Output the (X, Y) coordinate of the center of the cell containing the given text.  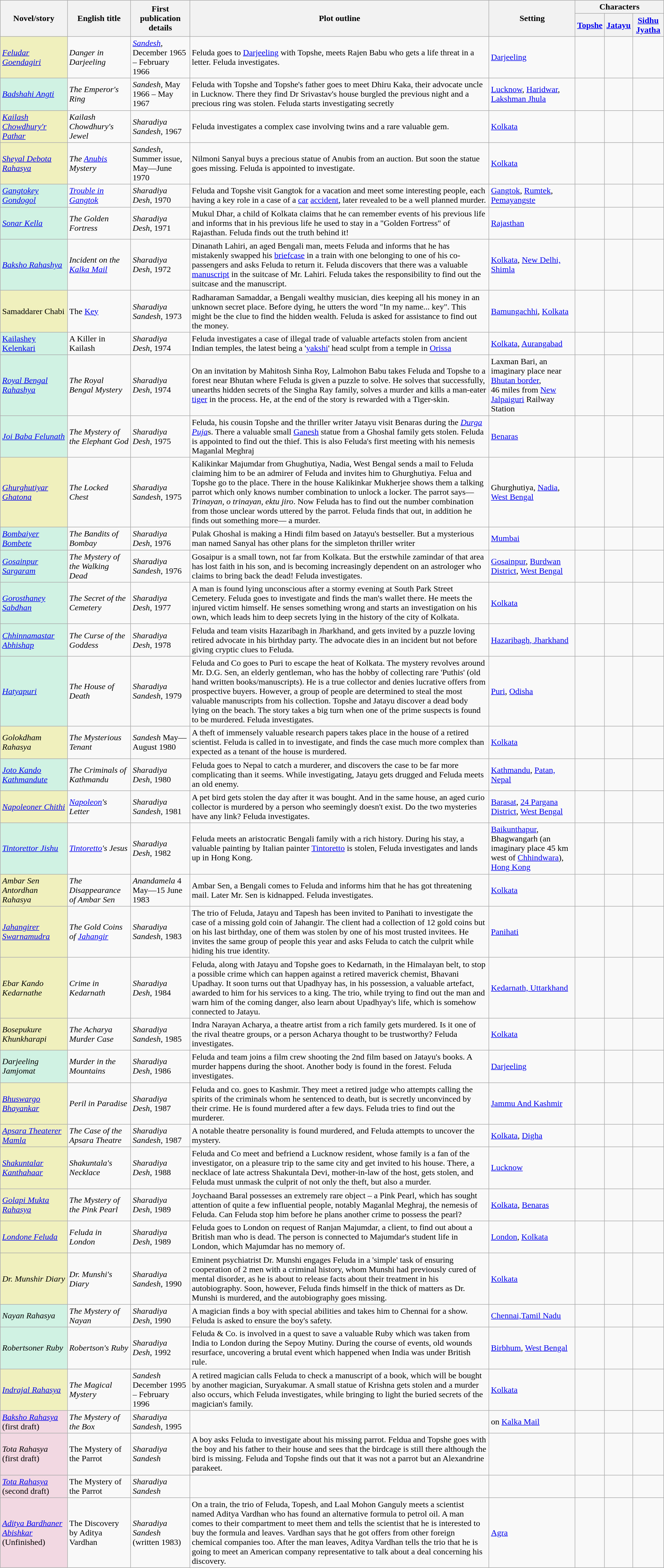
Kailash Chowdhury's Jewel (99, 126)
Napoleoner Chithi (34, 807)
Kolkata, New Delhi, Shimla (532, 265)
Baksho Rahasya(first draft) (34, 1422)
Tota Rahasya(first draft) (34, 1454)
Agra (532, 1533)
The House of Death (99, 691)
Baikunthapur, Bhagwangarh (an imaginary place 45 km west of Chhindwara), Hong Kong (532, 848)
Bamungachhi, Kolkata (532, 311)
Ambar Sen, a Bengali comes to Feluda and informs him that he has got threatening mail. Later Mr. Sen is kidnapped. Feluda investigates. (339, 890)
Novel/story (34, 18)
Hatyapuri (34, 691)
Gangtokey Gondogol (34, 195)
Sharadiya Sandesh (written 1983) (160, 1533)
Sandesh December 1995 – February 1996 (160, 1389)
Sandesh, Summer issue, May—June 1970 (160, 163)
First publication details (160, 18)
A Killer in Kailash (99, 343)
The Mystery of the Pink Pearl (99, 1205)
The Golden Fortress (99, 223)
Sharadiya Desh, 1972 (160, 265)
Sharadiya Desh, 1978 (160, 640)
Golapi Mukta Rahasya (34, 1205)
Gosainpur Sargaram (34, 566)
Sharadiya Sandesh, 1981 (160, 807)
Chhinnamastar Abhishap (34, 640)
Sharadiya Desh, 1992 (160, 1348)
Topshe (590, 25)
Kedarnath, Uttarkhand (532, 987)
The Curse of the Goddess (99, 640)
Tintorettor Jishu (34, 848)
Jahangirer Swarnamudra (34, 932)
Bosepukure Khunkharapi (34, 1034)
The Disappearance of Ambar Sen (99, 890)
Rajasthan (532, 223)
A magician finds a boy with special abilities and takes him to Chennai for a show. Feluda is asked to ensure the boy's safety. (339, 1316)
London, Kolkata (532, 1237)
Sharadiya Sandesh, 1990 (160, 1279)
Danger in Darjeeling (99, 57)
on Kalka Mail (532, 1422)
The Criminals of Kathmandu (99, 775)
Gangtok, Rumtek, Pemayangste (532, 195)
Bombaiyer Bombete (34, 539)
Sharadiya Desh, 1975 (160, 436)
Indrajal Rahasya (34, 1389)
Bhuswargo Bhayankar (34, 1104)
English title (99, 18)
Murder in the Mountains (99, 1066)
The Magical Mystery (99, 1389)
Sharadiya Desh, 1986 (160, 1066)
The Bandits of Bombay (99, 539)
Sharadiya Desh, 1970 (160, 195)
Sharadiya Sandesh, 1983 (160, 932)
Sandesh, May 1966 – May 1967 (160, 94)
Mumbai (532, 539)
Sharadiya Sandesh, 1973 (160, 311)
Sharadiya Desh, 1988 (160, 1168)
The Case of the Apsara Theatre (99, 1136)
Sidhu Jyatha (648, 25)
Kolkata, Digha (532, 1136)
Nilmoni Sanyal buys a precious statue of Anubis from an auction. But soon the statue goes missing. Feluda is appointed to investigate. (339, 163)
Jammu And Kashmir (532, 1104)
Barasat, 24 Pargana District, West Bengal (532, 807)
Dr. Munshi's Diary (99, 1279)
Panihati (532, 932)
The Mysterious Tenant (99, 742)
Birbhum, West Bengal (532, 1348)
Kathmandu, Patan, Nepal (532, 775)
Kolkata, Benaras (532, 1205)
Shakuntala's Necklace (99, 1168)
Lucknow (532, 1168)
Apsara Theaterer Mamla (34, 1136)
Tota Rahasya(second draft) (34, 1486)
Nayan Rahasya (34, 1316)
Sharadiya Desh, 1977 (160, 603)
Feludar Goendagiri (34, 57)
Sharadiya Desh, 1982 (160, 848)
Sharadiya Desh, 1984 (160, 987)
Samaddarer Chabi (34, 311)
Robertson's Ruby (99, 1348)
Chennai,Tamil Nadu (532, 1316)
The Discovery by Aditya Vardhan (99, 1533)
Sharadiya Sandesh, 1985 (160, 1034)
Sharadiya Sandesh, 1995 (160, 1422)
Incident on the Kalka Mail (99, 265)
Gorosthaney Sabdhan (34, 603)
Characters (619, 7)
Tintoretto's Jesus (99, 848)
Aditya Bardhaner Abishkar (Unfinished) (34, 1533)
Sharadiya Sandesh, 1975 (160, 492)
Feluda goes to Darjeeling with Topshe, meets Rajen Babu who gets a life threat in a letter. Feluda investigates. (339, 57)
Ghurghutiya, Nadia, West Bengal (532, 492)
Joto Kando Kathmandute (34, 775)
Baksho Rahashya (34, 265)
Shakuntalar Kanthahaar (34, 1168)
Hazaribagh, Jharkhand (532, 640)
Lucknow, Haridwar, Lakshman Jhula (532, 94)
Ebar Kando Kedarnathe (34, 987)
Laxman Bari, an imaginary place near Bhutan border,46 miles from New Jalpaiguri Railway Station (532, 385)
Sharadiya Sandesh, 1976 (160, 566)
Robertsoner Ruby (34, 1348)
Ghurghutiyar Ghatona (34, 492)
Sharadiya Sandesh, 1967 (160, 126)
The Royal Bengal Mystery (99, 385)
Dr. Munshir Diary (34, 1279)
Gosainpur, Burdwan District, West Bengal (532, 566)
Peril in Paradise (99, 1104)
Sharadiya Desh, 1971 (160, 223)
Ambar Sen Antordhan Rahasya (34, 890)
The Gold Coins of Jahangir (99, 932)
Sonar Kella (34, 223)
Royal Bengal Rahashya (34, 385)
Napoleon's Letter (99, 807)
Anandamela 4 May—15 June 1983 (160, 890)
Plot outline (339, 18)
Sharadiya Desh, 1976 (160, 539)
The Anubis Mystery (99, 163)
Darjeeling Jamjomat (34, 1066)
Sharadiya Desh, 1980 (160, 775)
The Locked Chest (99, 492)
The Mystery of Nayan (99, 1316)
The Secret of the Cemetery (99, 603)
Sandesh, December 1965 – February 1966 (160, 57)
Puri, Odisha (532, 691)
Feluda in London (99, 1237)
Golokdham Rahasya (34, 742)
Crime in Kedarnath (99, 987)
Feluda investigates a complex case involving twins and a rare valuable gem. (339, 126)
The Mystery of the Box (99, 1422)
Trouble in Gangtok (99, 195)
Badshahi Angti (34, 94)
The Mystery of the Elephant God (99, 436)
Londone Feluda (34, 1237)
Sandesh May—August 1980 (160, 742)
Sharadiya Sandesh, 1979 (160, 691)
Joi Baba Felunath (34, 436)
Kailash Chowdhury'r Pathar (34, 126)
Sharadiya Desh, 1987 (160, 1104)
The Emperor's Ring (99, 94)
The Mystery of the Walking Dead (99, 566)
The Key (99, 311)
The Acharya Murder Case (99, 1034)
A notable theatre personality is found murdered, and Feluda attempts to uncover the mystery. (339, 1136)
Setting (532, 18)
Jatayu (618, 25)
Benaras (532, 436)
Sharadiya Desh, 1990 (160, 1316)
Sharadiya Sandesh, 1987 (160, 1136)
Kolkata, Aurangabad (532, 343)
Sheyal Debota Rahasya (34, 163)
Kailashey Kelenkari (34, 343)
